For the text-containing cell, return its midpoint in [x, y] coordinate format. 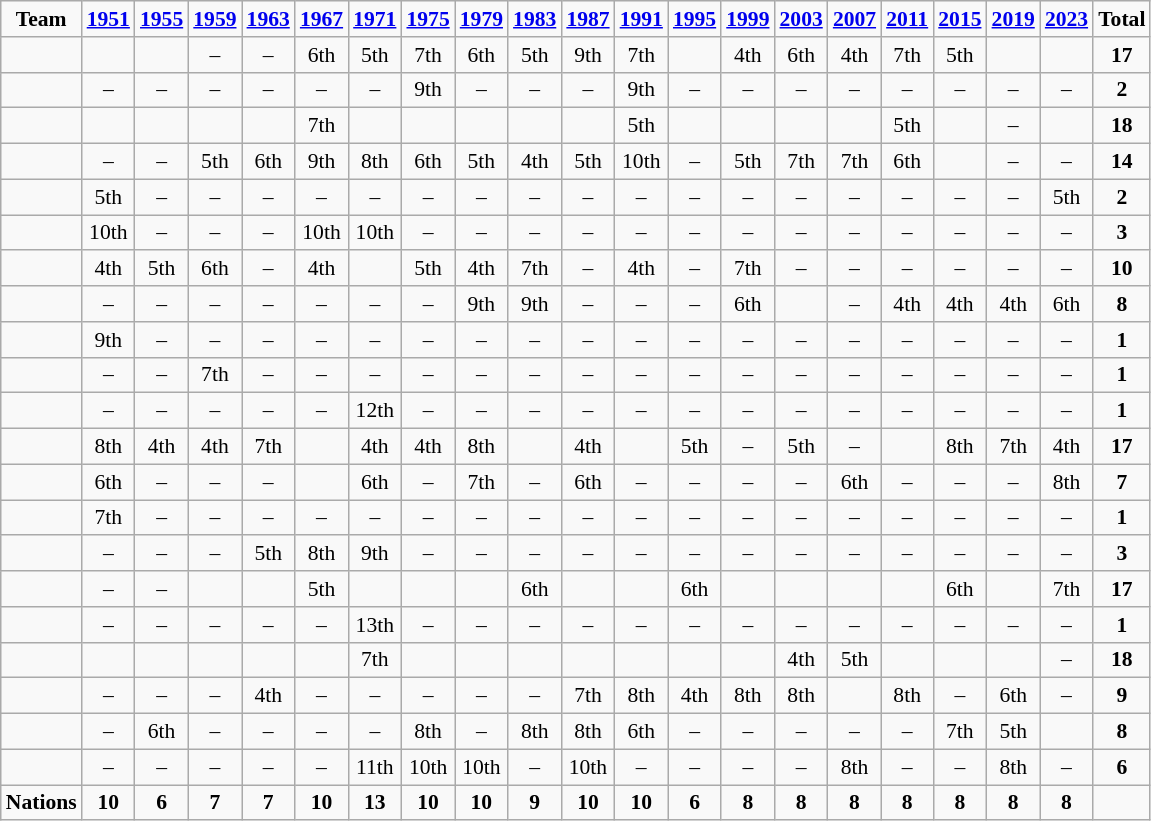
1951 [108, 19]
1963 [268, 19]
1979 [482, 19]
2015 [960, 19]
Team [42, 19]
1967 [322, 19]
1987 [588, 19]
11th [374, 767]
14 [1122, 162]
1983 [534, 19]
1975 [428, 19]
2023 [1066, 19]
2003 [802, 19]
12th [374, 411]
1971 [374, 19]
1995 [694, 19]
Nations [42, 803]
13 [374, 803]
2019 [1014, 19]
Total [1122, 19]
1959 [214, 19]
1991 [642, 19]
1999 [748, 19]
1955 [162, 19]
13th [374, 625]
2011 [907, 19]
2007 [854, 19]
